Identify which cell holds the provided text, then report its (x, y) central coordinate. 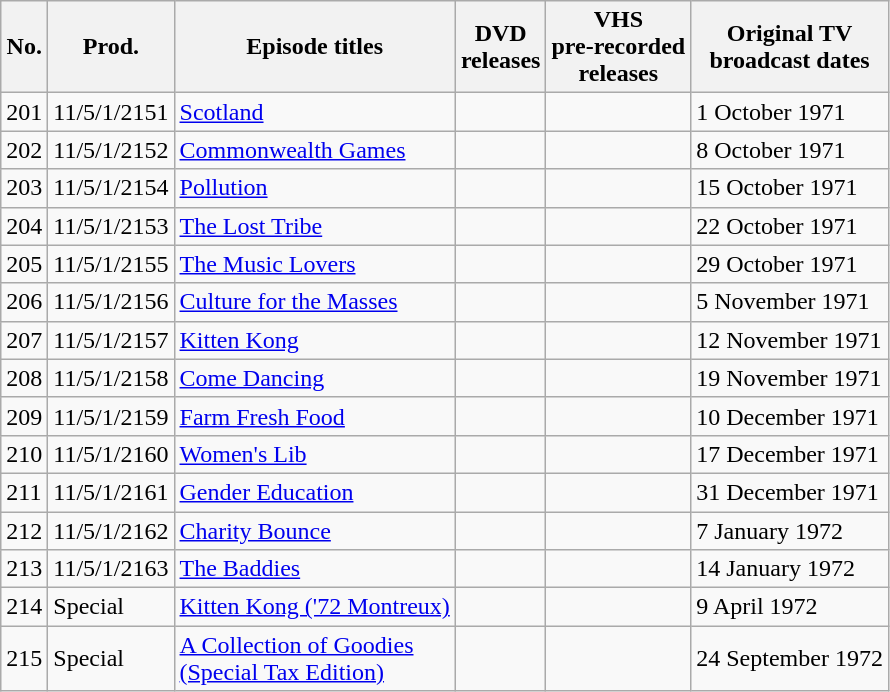
17 December 1971 (790, 454)
Kitten Kong (314, 340)
11/5/1/2156 (111, 302)
19 November 1971 (790, 378)
Prod. (111, 47)
207 (24, 340)
1 October 1971 (790, 112)
Women's Lib (314, 454)
210 (24, 454)
22 October 1971 (790, 226)
11/5/1/2158 (111, 378)
Original TV broadcast dates (790, 47)
No. (24, 47)
11/5/1/2161 (111, 492)
Charity Bounce (314, 531)
Gender Education (314, 492)
The Lost Tribe (314, 226)
DVD releases (500, 47)
11/5/1/2153 (111, 226)
213 (24, 569)
31 December 1971 (790, 492)
7 January 1972 (790, 531)
206 (24, 302)
214 (24, 607)
208 (24, 378)
Scotland (314, 112)
11/5/1/2163 (111, 569)
The Music Lovers (314, 264)
212 (24, 531)
Culture for the Masses (314, 302)
215 (24, 658)
Episode titles (314, 47)
202 (24, 150)
5 November 1971 (790, 302)
The Baddies (314, 569)
14 January 1972 (790, 569)
Come Dancing (314, 378)
11/5/1/2157 (111, 340)
205 (24, 264)
11/5/1/2159 (111, 416)
A Collection of Goodies (Special Tax Edition) (314, 658)
11/5/1/2160 (111, 454)
24 September 1972 (790, 658)
Farm Fresh Food (314, 416)
201 (24, 112)
9 April 1972 (790, 607)
Kitten Kong ('72 Montreux) (314, 607)
8 October 1971 (790, 150)
15 October 1971 (790, 188)
209 (24, 416)
29 October 1971 (790, 264)
11/5/1/2155 (111, 264)
203 (24, 188)
11/5/1/2162 (111, 531)
11/5/1/2154 (111, 188)
211 (24, 492)
11/5/1/2152 (111, 150)
10 December 1971 (790, 416)
Pollution (314, 188)
12 November 1971 (790, 340)
204 (24, 226)
Commonwealth Games (314, 150)
11/5/1/2151 (111, 112)
VHS pre-recorded releases (618, 47)
